Detect which cell encompasses the target text, then output its (X, Y) center coordinate. 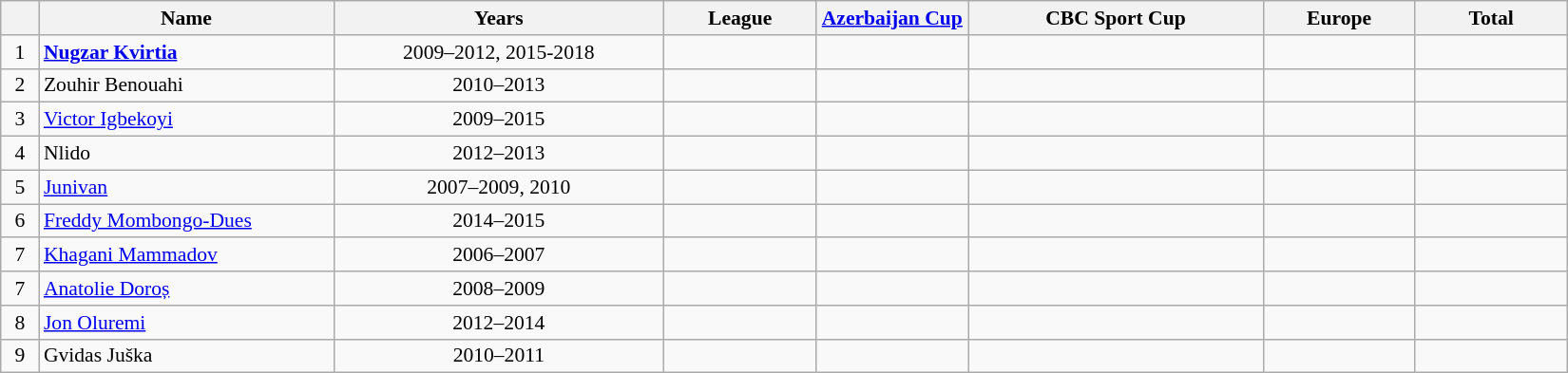
Zouhir Benouahi (186, 85)
2012–2013 (499, 154)
Total (1491, 18)
5 (20, 187)
Name (186, 18)
Nlido (186, 154)
Gvidas Juška (186, 356)
Victor Igbekoyi (186, 120)
9 (20, 356)
2 (20, 85)
Years (499, 18)
Khagani Mammadov (186, 255)
Azerbaijan Cup (892, 18)
8 (20, 323)
Freddy Mombongo-Dues (186, 221)
Junivan (186, 187)
2007–2009, 2010 (499, 187)
CBC Sport Cup (1116, 18)
Jon Oluremi (186, 323)
2010–2011 (499, 356)
6 (20, 221)
2009–2015 (499, 120)
2012–2014 (499, 323)
League (740, 18)
3 (20, 120)
4 (20, 154)
Nugzar Kvirtia (186, 52)
Anatolie Doroș (186, 289)
2006–2007 (499, 255)
1 (20, 52)
Europe (1339, 18)
2008–2009 (499, 289)
2009–2012, 2015-2018 (499, 52)
2014–2015 (499, 221)
2010–2013 (499, 85)
